Determine the (X, Y) coordinate at the center of the cell enclosing the given text.  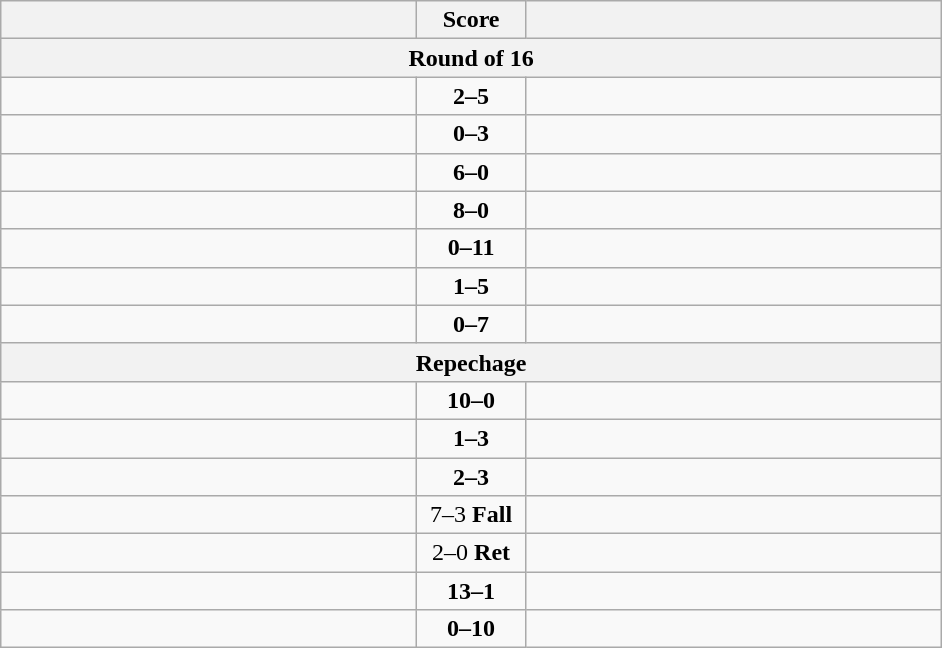
1–3 (472, 438)
6–0 (472, 172)
0–11 (472, 248)
7–3 Fall (472, 515)
1–5 (472, 286)
2–0 Ret (472, 553)
0–3 (472, 134)
Repechage (472, 362)
2–3 (472, 477)
8–0 (472, 210)
10–0 (472, 400)
0–10 (472, 629)
13–1 (472, 591)
0–7 (472, 324)
2–5 (472, 96)
Round of 16 (472, 58)
Score (472, 20)
